Return [X, Y] of the center of cell containing provided text 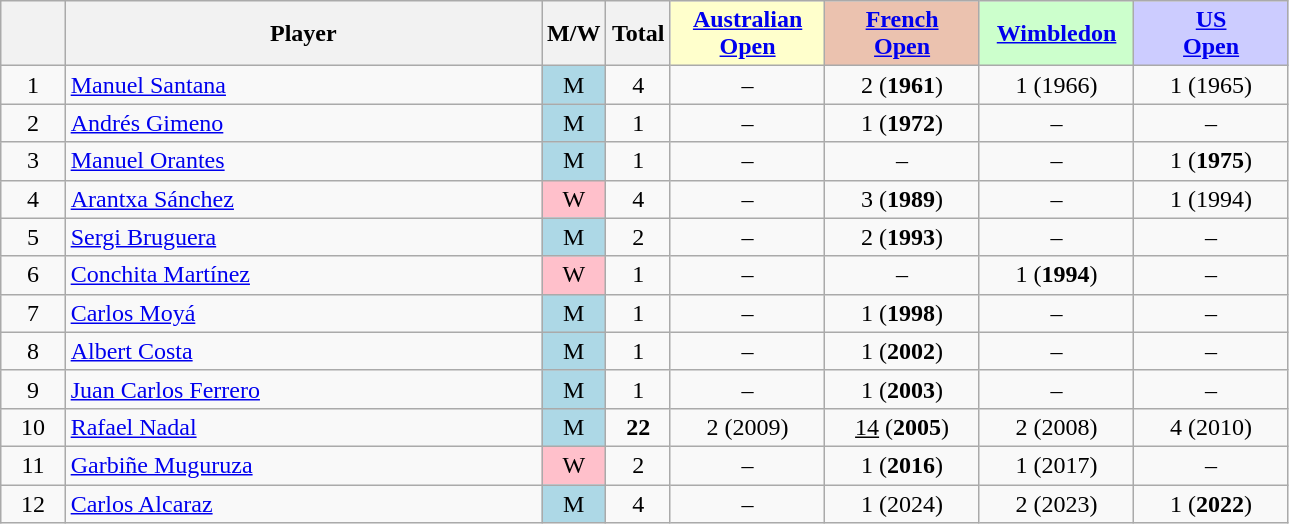
10 [33, 427]
14 (2005) [902, 427]
22 [638, 427]
Player [303, 34]
Manuel Santana [303, 85]
Garbiñe Muguruza [303, 465]
US Open [1212, 34]
2 (1961) [902, 85]
2 (1993) [902, 237]
1 (2017) [1056, 465]
1 (2002) [902, 351]
7 [33, 313]
1 (2003) [902, 389]
3 [33, 161]
1 (1998) [902, 313]
3 (1989) [902, 199]
1 (2024) [902, 503]
8 [33, 351]
1 (1966) [1056, 85]
Arantxa Sánchez [303, 199]
Albert Costa [303, 351]
1 (1972) [902, 123]
1 (2022) [1212, 503]
Australian Open [747, 34]
Rafael Nadal [303, 427]
4 (2010) [1212, 427]
12 [33, 503]
6 [33, 275]
1 (1975) [1212, 161]
Carlos Moyá [303, 313]
Juan Carlos Ferrero [303, 389]
5 [33, 237]
Sergi Bruguera [303, 237]
1 (2016) [902, 465]
Carlos Alcaraz [303, 503]
M/W [574, 34]
Total [638, 34]
11 [33, 465]
Conchita Martínez [303, 275]
French Open [902, 34]
1 (1965) [1212, 85]
Manuel Orantes [303, 161]
2 (2008) [1056, 427]
Wimbledon [1056, 34]
2 (2023) [1056, 503]
9 [33, 389]
Andrés Gimeno [303, 123]
2 (2009) [747, 427]
